Scan for the cell matching the given text and deliver its [X, Y] coordinate at center. 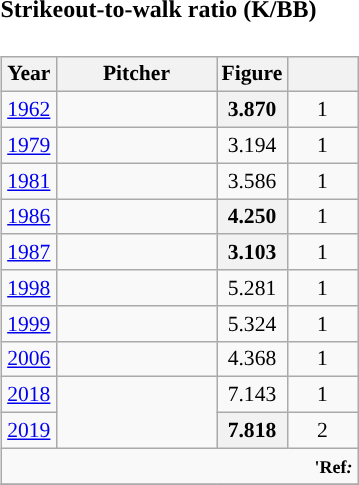
5.324 [252, 323]
7.818 [252, 430]
1979 [28, 145]
2018 [28, 395]
5.281 [252, 288]
1981 [28, 181]
4.368 [252, 359]
Year [28, 74]
2019 [28, 430]
1987 [28, 252]
1962 [28, 110]
4.250 [252, 217]
3.586 [252, 181]
1986 [28, 217]
Pitcher [136, 74]
2 [322, 430]
7.143 [252, 395]
3.194 [252, 145]
'Ref: [179, 466]
3.103 [252, 252]
1999 [28, 323]
3.870 [252, 110]
Figure [252, 74]
1998 [28, 288]
2006 [28, 359]
